Return the (x, y) coordinate for the center point of the cell that contains the specified text.  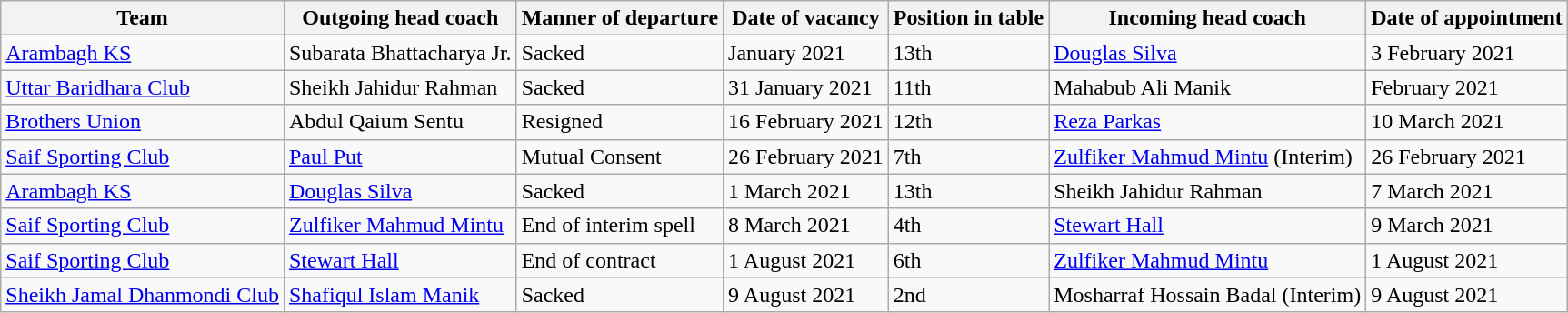
Shafiqul Islam Manik (400, 295)
January 2021 (806, 53)
7th (968, 156)
9 March 2021 (1467, 226)
11th (968, 87)
End of interim spell (620, 226)
10 March 2021 (1467, 122)
8 March 2021 (806, 226)
2nd (968, 295)
12th (968, 122)
Date of appointment (1467, 18)
Uttar Baridhara Club (143, 87)
Resigned (620, 122)
February 2021 (1467, 87)
Outgoing head coach (400, 18)
4th (968, 226)
Mutual Consent (620, 156)
Position in table (968, 18)
End of contract (620, 260)
Date of vacancy (806, 18)
Sheikh Jamal Dhanmondi Club (143, 295)
Abdul Qaium Sentu (400, 122)
16 February 2021 (806, 122)
3 February 2021 (1467, 53)
6th (968, 260)
Paul Put (400, 156)
Subarata Bhattacharya Jr. (400, 53)
Zulfiker Mahmud Mintu (Interim) (1207, 156)
31 January 2021 (806, 87)
Reza Parkas (1207, 122)
Incoming head coach (1207, 18)
7 March 2021 (1467, 191)
Mahabub Ali Manik (1207, 87)
Mosharraf Hossain Badal (Interim) (1207, 295)
Team (143, 18)
Brothers Union (143, 122)
1 March 2021 (806, 191)
Manner of departure (620, 18)
